Scan for the cell matching the given text and deliver its (x, y) coordinate at center. 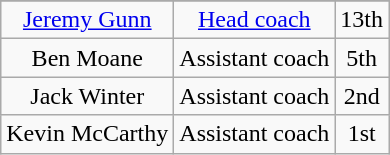
5th (362, 58)
Jeremy Gunn (88, 20)
Ben Moane (88, 58)
Kevin McCarthy (88, 134)
2nd (362, 96)
Head coach (254, 20)
1st (362, 134)
13th (362, 20)
Jack Winter (88, 96)
